Search for the cell housing the specified text and yield its [x, y] center coordinate. 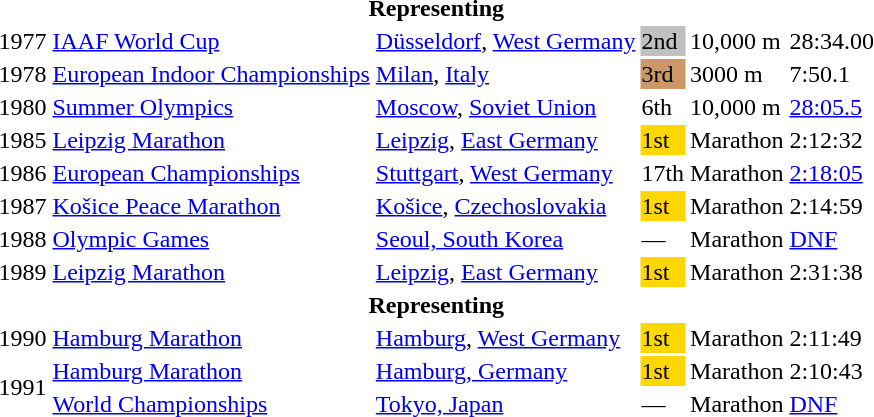
Seoul, South Korea [506, 239]
Milan, Italy [506, 74]
3rd [663, 74]
17th [663, 173]
IAAF World Cup [211, 41]
2nd [663, 41]
3000 m [737, 74]
Olympic Games [211, 239]
Hamburg, Germany [506, 371]
Summer Olympics [211, 107]
— [663, 239]
6th [663, 107]
Košice Peace Marathon [211, 206]
Moscow, Soviet Union [506, 107]
Düsseldorf, West Germany [506, 41]
Stuttgart, West Germany [506, 173]
Košice, Czechoslovakia [506, 206]
Hamburg, West Germany [506, 338]
European Championships [211, 173]
European Indoor Championships [211, 74]
